Locate the cell with the specified text and output its (X, Y) center coordinate. 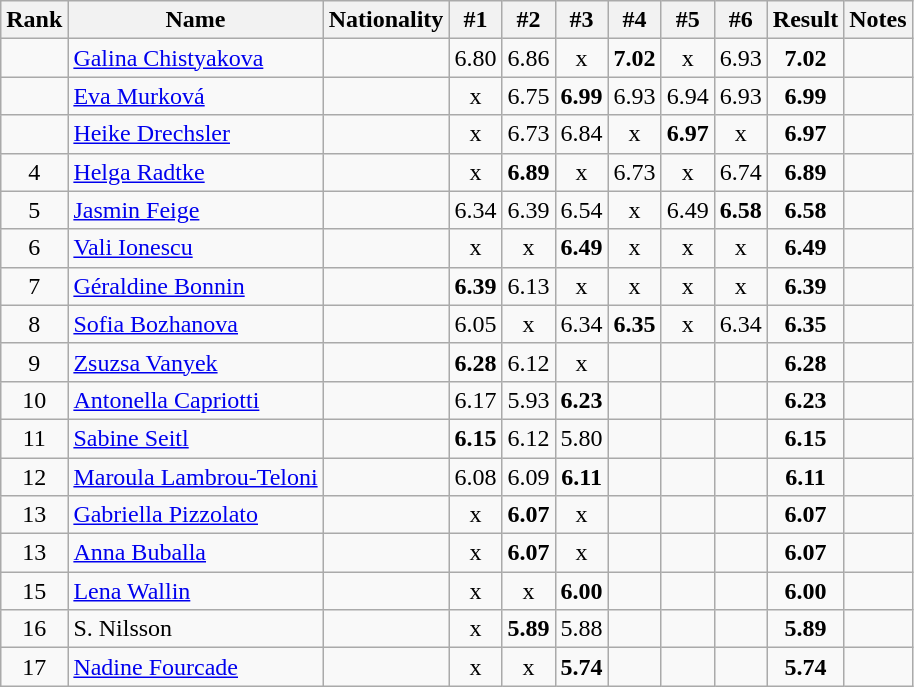
Gabriella Pizzolato (196, 515)
6.09 (528, 477)
6.54 (582, 210)
5 (34, 210)
6.74 (740, 172)
Nationality (386, 20)
Anna Buballa (196, 553)
Rank (34, 20)
#3 (582, 20)
17 (34, 667)
7 (34, 286)
6.08 (476, 477)
9 (34, 362)
#1 (476, 20)
Zsuzsa Vanyek (196, 362)
6.13 (528, 286)
#2 (528, 20)
6.17 (476, 400)
#4 (634, 20)
5.88 (582, 629)
Antonella Capriotti (196, 400)
Helga Radtke (196, 172)
6.75 (528, 96)
#5 (688, 20)
Géraldine Bonnin (196, 286)
6.86 (528, 58)
Lena Wallin (196, 591)
Notes (878, 20)
5.80 (582, 438)
6.80 (476, 58)
Eva Murková (196, 96)
Vali Ionescu (196, 248)
Sabine Seitl (196, 438)
12 (34, 477)
Maroula Lambrou-Teloni (196, 477)
#6 (740, 20)
Heike Drechsler (196, 134)
Nadine Fourcade (196, 667)
16 (34, 629)
Name (196, 20)
4 (34, 172)
6.94 (688, 96)
5.93 (528, 400)
10 (34, 400)
11 (34, 438)
Sofia Bozhanova (196, 324)
6.84 (582, 134)
15 (34, 591)
Result (805, 20)
Jasmin Feige (196, 210)
8 (34, 324)
6 (34, 248)
6.05 (476, 324)
Galina Chistyakova (196, 58)
S. Nilsson (196, 629)
